Identify which cell holds the provided text, then report its [X, Y] central coordinate. 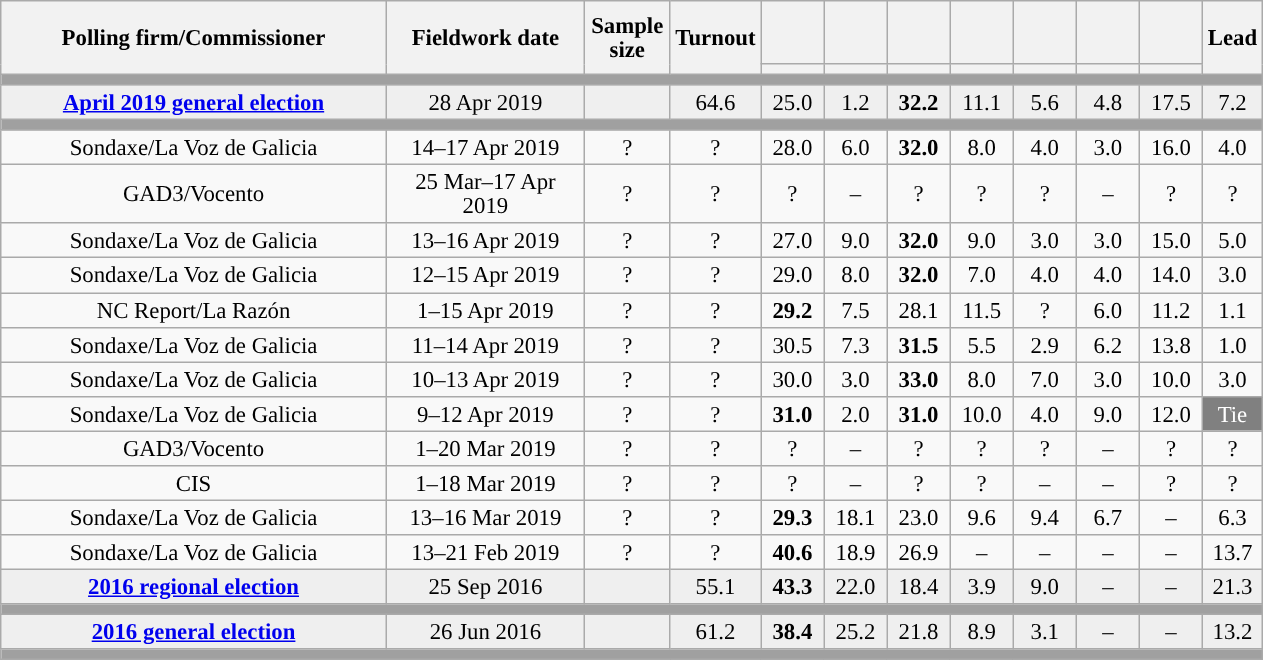
14.0 [1170, 276]
23.0 [918, 518]
18.9 [856, 552]
CIS [194, 484]
61.2 [716, 632]
11.5 [982, 310]
6.3 [1232, 518]
9.4 [1044, 518]
5.6 [1044, 102]
17.5 [1170, 102]
22.0 [856, 586]
Tie [1232, 414]
Polling firm/Commissioner [194, 38]
7.2 [1232, 102]
28.0 [792, 148]
18.4 [918, 586]
55.1 [716, 586]
Sample size [627, 38]
11–14 Apr 2019 [485, 344]
11.2 [1170, 310]
26.9 [918, 552]
15.0 [1170, 242]
21.3 [1232, 586]
2.0 [856, 414]
12–15 Apr 2019 [485, 276]
25.2 [856, 632]
64.6 [716, 102]
13.8 [1170, 344]
14–17 Apr 2019 [485, 148]
12.0 [1170, 414]
1–20 Mar 2019 [485, 448]
30.0 [792, 380]
13–21 Feb 2019 [485, 552]
25.0 [792, 102]
1.0 [1232, 344]
5.0 [1232, 242]
21.8 [918, 632]
11.1 [982, 102]
25 Sep 2016 [485, 586]
29.3 [792, 518]
25 Mar–17 Apr 2019 [485, 194]
April 2019 general election [194, 102]
3.9 [982, 586]
4.8 [1108, 102]
38.4 [792, 632]
31.5 [918, 344]
18.1 [856, 518]
9.6 [982, 518]
7.5 [856, 310]
16.0 [1170, 148]
33.0 [918, 380]
1.1 [1232, 310]
8.9 [982, 632]
29.0 [792, 276]
13–16 Apr 2019 [485, 242]
29.2 [792, 310]
Fieldwork date [485, 38]
32.2 [918, 102]
27.0 [792, 242]
30.5 [792, 344]
2016 general election [194, 632]
3.1 [1044, 632]
13.2 [1232, 632]
10–13 Apr 2019 [485, 380]
NC Report/La Razón [194, 310]
2016 regional election [194, 586]
9–12 Apr 2019 [485, 414]
1–18 Mar 2019 [485, 484]
2.9 [1044, 344]
6.7 [1108, 518]
1.2 [856, 102]
43.3 [792, 586]
Turnout [716, 38]
5.5 [982, 344]
6.2 [1108, 344]
40.6 [792, 552]
13.7 [1232, 552]
1–15 Apr 2019 [485, 310]
Lead [1232, 38]
28 Apr 2019 [485, 102]
13–16 Mar 2019 [485, 518]
7.3 [856, 344]
26 Jun 2016 [485, 632]
28.1 [918, 310]
